Search for the cell housing the specified text and yield its (x, y) center coordinate. 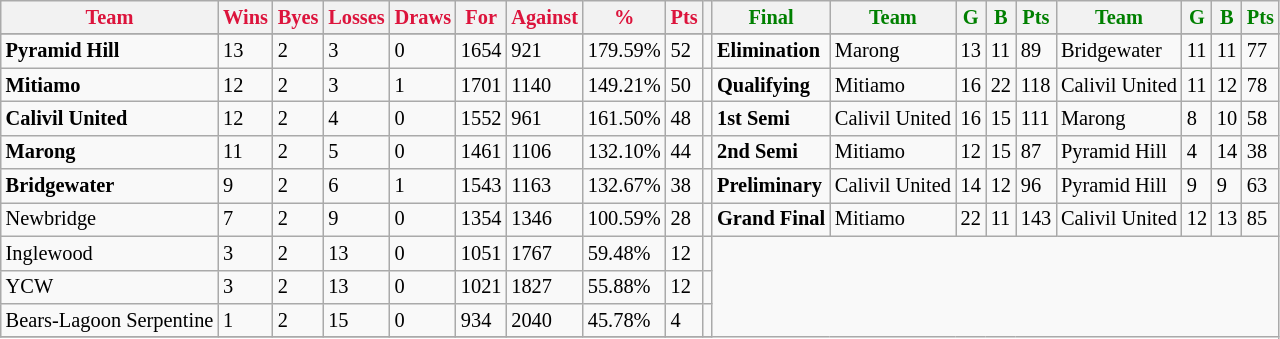
Against (544, 17)
1140 (544, 85)
58 (1260, 118)
Qualifying (771, 85)
179.59% (624, 51)
149.21% (624, 85)
118 (1036, 85)
111 (1036, 118)
Grand Final (771, 219)
1552 (481, 118)
1021 (481, 287)
143 (1036, 219)
5 (356, 152)
10 (1227, 118)
55.88% (624, 287)
1543 (481, 186)
921 (544, 51)
Newbridge (110, 219)
Draws (423, 17)
96 (1036, 186)
1827 (544, 287)
Losses (356, 17)
Preliminary (771, 186)
7 (246, 219)
2040 (544, 320)
44 (684, 152)
1st Semi (771, 118)
Wins (246, 17)
934 (481, 320)
1346 (544, 219)
1106 (544, 152)
Bears-Lagoon Serpentine (110, 320)
% (624, 17)
8 (1197, 118)
961 (544, 118)
78 (1260, 85)
6 (356, 186)
1701 (481, 85)
Byes (298, 17)
Elimination (771, 51)
132.10% (624, 152)
59.48% (624, 253)
50 (684, 85)
Inglewood (110, 253)
77 (1260, 51)
28 (684, 219)
52 (684, 51)
Final (771, 17)
2nd Semi (771, 152)
89 (1036, 51)
1163 (544, 186)
1354 (481, 219)
132.67% (624, 186)
85 (1260, 219)
100.59% (624, 219)
48 (684, 118)
87 (1036, 152)
45.78% (624, 320)
63 (1260, 186)
1767 (544, 253)
161.50% (624, 118)
1654 (481, 51)
1461 (481, 152)
For (481, 17)
YCW (110, 287)
1051 (481, 253)
